Return (X, Y) of the center of cell containing provided text 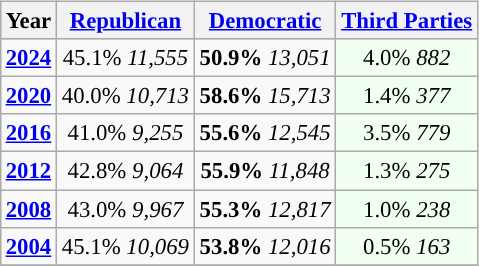
2008 (28, 209)
2020 (28, 96)
58.6% 15,713 (265, 96)
41.0% 9,255 (126, 133)
Third Parties (407, 21)
45.1% 10,069 (126, 246)
55.6% 12,545 (265, 133)
Republican (126, 21)
1.4% 377 (407, 96)
2016 (28, 133)
Democratic (265, 21)
2004 (28, 246)
1.0% 238 (407, 209)
40.0% 10,713 (126, 96)
53.8% 12,016 (265, 246)
Year (28, 21)
45.1% 11,555 (126, 58)
0.5% 163 (407, 246)
50.9% 13,051 (265, 58)
55.9% 11,848 (265, 171)
4.0% 882 (407, 58)
1.3% 275 (407, 171)
43.0% 9,967 (126, 209)
3.5% 779 (407, 133)
42.8% 9,064 (126, 171)
2024 (28, 58)
55.3% 12,817 (265, 209)
2012 (28, 171)
